Detect which cell encompasses the target text, then output its [X, Y] center coordinate. 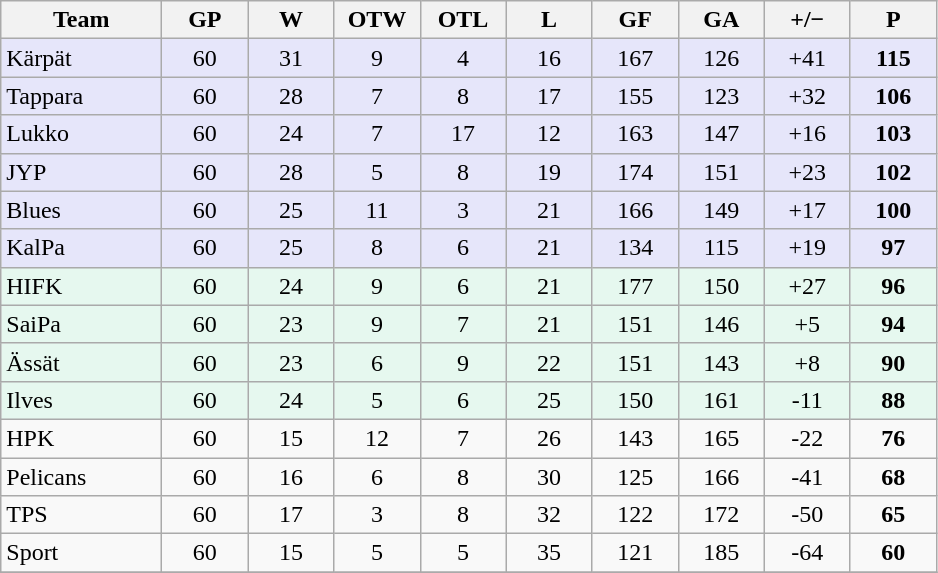
-11 [807, 400]
163 [635, 134]
172 [721, 515]
106 [893, 96]
Team [82, 20]
4 [463, 58]
Lukko [82, 134]
-41 [807, 477]
174 [635, 172]
26 [549, 438]
+8 [807, 362]
31 [291, 58]
100 [893, 210]
Sport [82, 553]
88 [893, 400]
KalPa [82, 248]
TPS [82, 515]
+17 [807, 210]
+32 [807, 96]
149 [721, 210]
-50 [807, 515]
35 [549, 553]
+5 [807, 324]
96 [893, 286]
90 [893, 362]
165 [721, 438]
177 [635, 286]
30 [549, 477]
Pelicans [82, 477]
OTW [377, 20]
125 [635, 477]
+19 [807, 248]
102 [893, 172]
GP [205, 20]
65 [893, 515]
JYP [82, 172]
122 [635, 515]
GA [721, 20]
123 [721, 96]
+16 [807, 134]
+41 [807, 58]
Ilves [82, 400]
146 [721, 324]
SaiPa [82, 324]
76 [893, 438]
22 [549, 362]
Tappara [82, 96]
11 [377, 210]
134 [635, 248]
147 [721, 134]
Ässät [82, 362]
68 [893, 477]
94 [893, 324]
OTL [463, 20]
121 [635, 553]
+23 [807, 172]
103 [893, 134]
32 [549, 515]
185 [721, 553]
P [893, 20]
HIFK [82, 286]
155 [635, 96]
HPK [82, 438]
W [291, 20]
161 [721, 400]
-22 [807, 438]
126 [721, 58]
97 [893, 248]
Blues [82, 210]
L [549, 20]
19 [549, 172]
+27 [807, 286]
GF [635, 20]
-64 [807, 553]
167 [635, 58]
Kärpät [82, 58]
+/− [807, 20]
